Determine the (X, Y) coordinate at the center of the cell enclosing the given text.  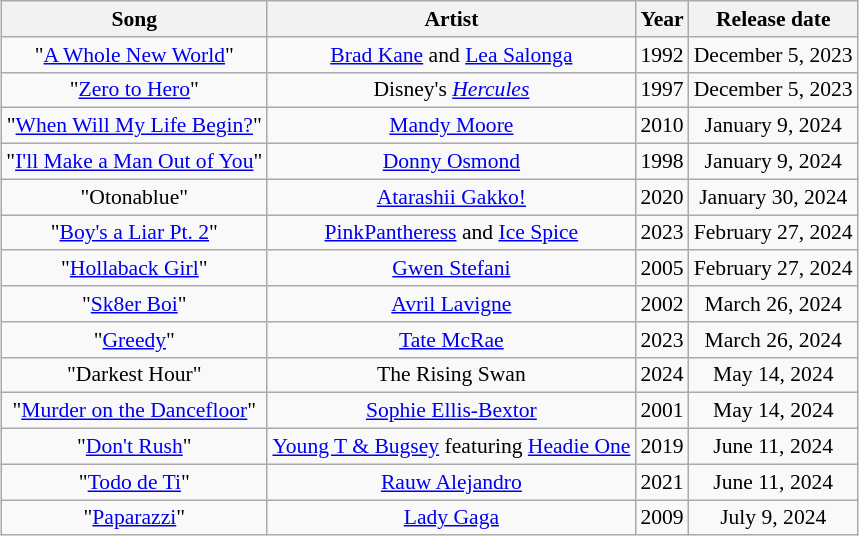
"Hollaback Girl" (134, 268)
2024 (662, 375)
Song (134, 19)
"Greedy" (134, 339)
"Boy's a Liar Pt. 2" (134, 232)
2019 (662, 446)
1998 (662, 161)
2005 (662, 268)
2021 (662, 482)
2020 (662, 197)
January 30, 2024 (774, 197)
Release date (774, 19)
Donny Osmond (451, 161)
Avril Lavigne (451, 304)
1997 (662, 90)
Sophie Ellis-Bextor (451, 411)
Artist (451, 19)
2009 (662, 518)
Young T & Bugsey featuring Headie One (451, 446)
2001 (662, 411)
PinkPantheress and Ice Spice (451, 232)
"A Whole New World" (134, 54)
"When Will My Life Begin?" (134, 126)
"Paparazzi" (134, 518)
"Darkest Hour" (134, 375)
"I'll Make a Man Out of You" (134, 161)
Mandy Moore (451, 126)
"Zero to Hero" (134, 90)
Atarashii Gakko! (451, 197)
The Rising Swan (451, 375)
Brad Kane and Lea Salonga (451, 54)
Lady Gaga (451, 518)
2002 (662, 304)
Disney's Hercules (451, 90)
"Otonablue" (134, 197)
July 9, 2024 (774, 518)
Tate McRae (451, 339)
Gwen Stefani (451, 268)
Rauw Alejandro (451, 482)
Year (662, 19)
"Todo de Ti" (134, 482)
"Don't Rush" (134, 446)
2010 (662, 126)
"Sk8er Boi" (134, 304)
1992 (662, 54)
"Murder on the Dancefloor" (134, 411)
